Determine the (x, y) coordinate at the center of the cell enclosing the given text.  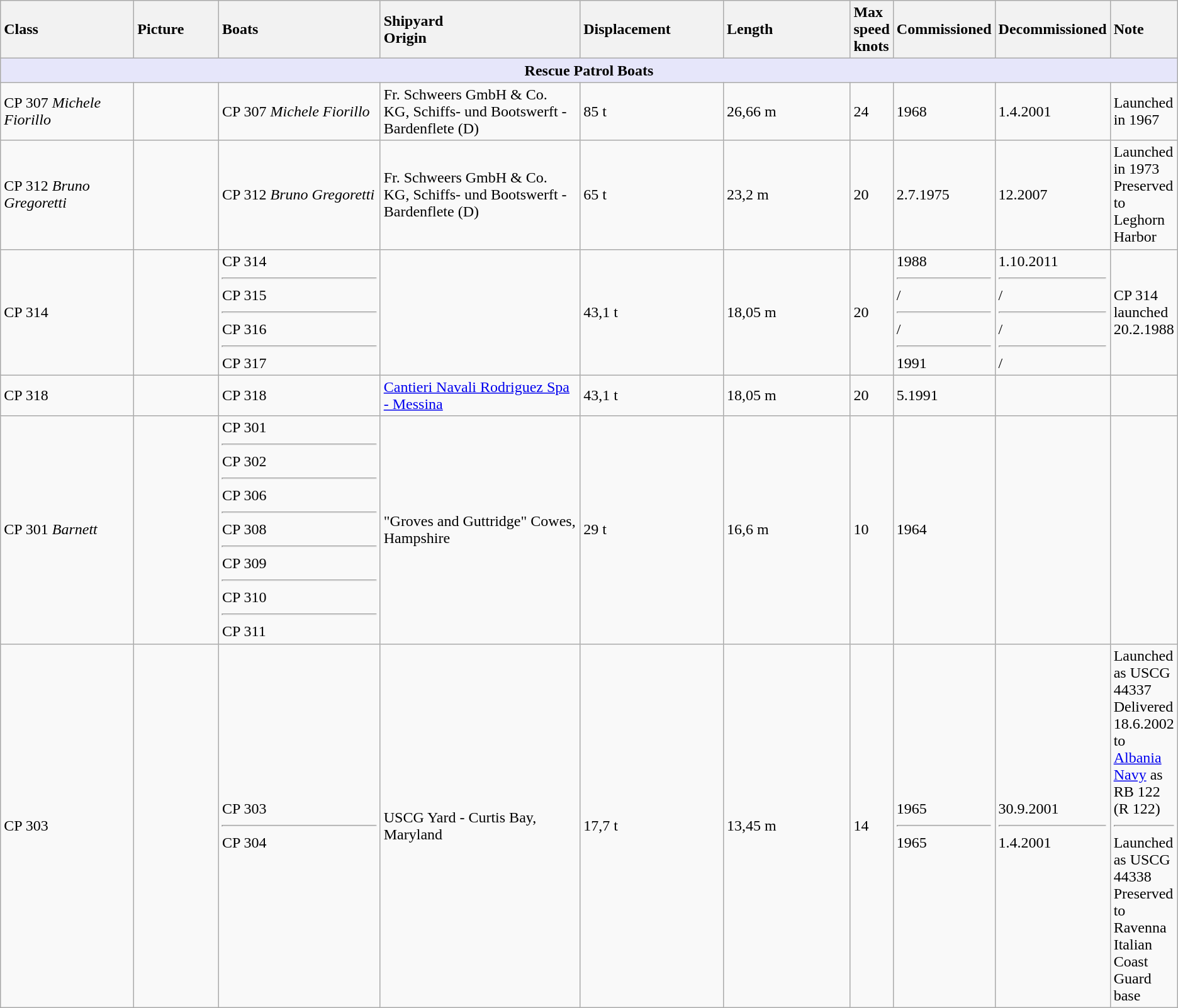
Launched as USCG 44337Delivered 18.6.2002 to Albania Navy as RB 122 (R 122)Launched as USCG 44338 Preserved to Ravenna Italian Coast Guard base (1144, 826)
1964 (944, 530)
10 (872, 530)
Launched in 1967 (1144, 111)
Picture (176, 30)
1.10.2011/// (1052, 312)
16,6 m (787, 530)
1988//1991 (944, 312)
USCG Yard - Curtis Bay, Maryland (480, 826)
17,7 t (652, 826)
24 (872, 111)
29 t (652, 530)
85 t (652, 111)
CP 303 (67, 826)
CP 303CP 304 (300, 826)
CP 314 launched 20.2.1988 (1144, 312)
26,66 m (787, 111)
5.1991 (944, 395)
Note (1144, 30)
Launched in 1973Preserved to Leghorn Harbor (1144, 195)
2.7.1975 (944, 195)
65 t (652, 195)
1.4.2001 (1052, 111)
ShipyardOrigin (480, 30)
CP 314 (67, 312)
30.9.20011.4.2001 (1052, 826)
14 (872, 826)
CP 301CP 302 CP 306 CP 308 CP 309CP 310CP 311 (300, 530)
Class (67, 30)
Length (787, 30)
CP 301 Barnett (67, 530)
Cantieri Navali Rodriguez Spa - Messina (480, 395)
Boats (300, 30)
Commissioned (944, 30)
Maxspeedknots (872, 30)
Displacement (652, 30)
19651965 (944, 826)
CP 314CP 315CP 316CP 317 (300, 312)
13,45 m (787, 826)
23,2 m (787, 195)
12.2007 (1052, 195)
"Groves and Guttridge" Cowes, Hampshire (480, 530)
Decommissioned (1052, 30)
Rescue Patrol Boats (589, 70)
1968 (944, 111)
